Output the [X, Y] coordinate of the center of the cell containing the given text.  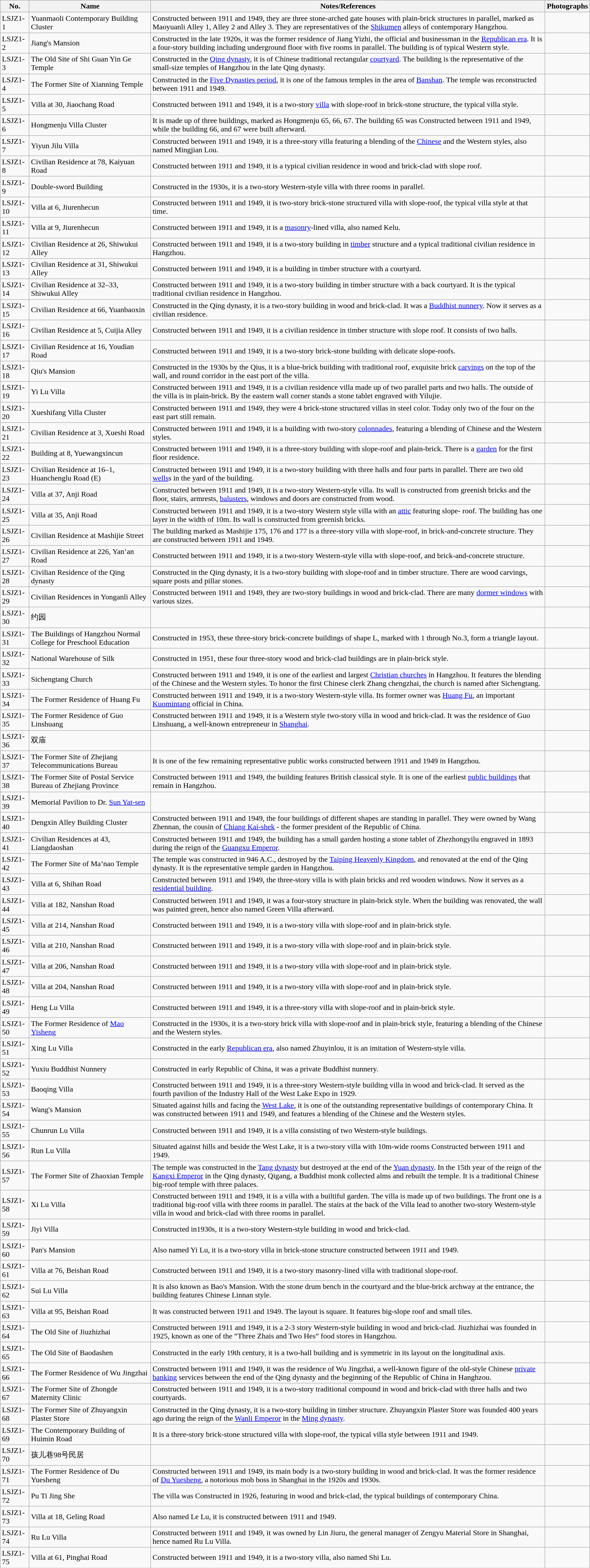
Yiyun Jilu Villa [90, 146]
孩儿巷98号民居 [90, 1455]
Constructed in1930s, it is a two-story Western-style building in wood and brick-clad. [348, 1229]
LSJZ1-17 [15, 351]
LSJZ1-55 [15, 1130]
LSJZ1-1 [15, 23]
LSJZ1-57 [15, 1175]
Villa at 35, Anji Road [90, 515]
LSJZ1-41 [15, 843]
Name [90, 6]
Building at 8, Yuewangxincun [90, 453]
Civilian Residence at 66, Yuanbaoxin [90, 310]
Villa at 206, Nanshan Road [90, 966]
Constructed in 1951, these four three-story wood and brick-clad buildings are in plain-brick style. [348, 658]
Constructed between 1911 and 1949, it is a two-story Western-style villa. Its former owner was Huang Fu, an important Kuomintang official in China. [348, 699]
Civilian Residences at 43, Liangdaoshan [90, 843]
LSJZ1-19 [15, 392]
Constructed in 1953, these three-story brick-concrete buildings of shape L, marked with 1 through No.3, form a triangle layout. [348, 638]
LSJZ1-7 [15, 146]
LSJZ1-58 [15, 1204]
LSJZ1-61 [15, 1271]
LSJZ1-26 [15, 535]
LSJZ1-4 [15, 84]
Constructed between 1911 and 1949, it is a civilian residence in timber structure with slope roof. It consists of two halls. [348, 330]
LSJZ1-65 [15, 1353]
LSJZ1-51 [15, 1048]
LSJZ1-24 [15, 494]
LSJZ1-60 [15, 1250]
Sichengtang Church [90, 679]
LSJZ1-6 [15, 125]
Civilian Residence at 16–1, Huanchenglu Road (E) [90, 474]
LSJZ1-25 [15, 515]
Also named Yi Lu, it is a two-story villa in brick-stone structure constructed between 1911 and 1949. [348, 1250]
The Former Site of Zhaoxian Temple [90, 1175]
It is a three-story brick-stone structured villa with slope-roof, the typical villa style between 1911 and 1949. [348, 1435]
LSJZ1-54 [15, 1110]
The villa was Constructed in 1926, featuring in wood and brick-clad, the typical buildings of contemporary China. [348, 1496]
Situated against hills and beside the West Lake, it is a two-story villa with 10m-wide rooms Constructed between 1911 and 1949. [348, 1151]
LSJZ1-18 [15, 371]
LSJZ1-20 [15, 412]
Villa at 37, Anji Road [90, 494]
Xi Lu Villa [90, 1204]
Civilian Residence at 78, Kaiyuan Road [90, 166]
LSJZ1-69 [15, 1435]
Constructed between 1911 and 1949, it is a building with two-story colonnades, featuring a blending of Chinese and the Western styles. [348, 433]
Sui Lu Villa [90, 1291]
LSJZ1-34 [15, 699]
Jiang's Mansion [90, 43]
The Former Site of Zhuyangxin Plaster Store [90, 1414]
Yi Lu Villa [90, 392]
The Former Residence of Mao Yisheng [90, 1028]
It is one of the few remaining representative public works constructed between 1911 and 1949 in Hangzhou. [348, 761]
Constructed between 1911 and 1949, it is a two-story villa, also named Shi Lu. [348, 1558]
LSJZ1-73 [15, 1517]
Civilian Residence at 3, Xueshi Road [90, 433]
Constructed between 1911 and 1949, it is a two-story building in timber structure and a typical traditional civilian residence in Hangzhou. [348, 248]
LSJZ1-31 [15, 638]
LSJZ1-32 [15, 658]
Villa at 214, Nanshan Road [90, 925]
LSJZ1-75 [15, 1558]
The Old Site of Baodashen [90, 1353]
LSJZ1-11 [15, 228]
Constructed between 1911 and 1949, it is two-story brick-stone structured villa with slope-roof, the typical villa style at that time. [348, 207]
Villa at 30, Jiaochang Road [90, 105]
LSJZ1-66 [15, 1373]
Civilian Residence at 16, Youdian Road [90, 351]
Civilian Residences in Yonganli Alley [90, 597]
LSJZ1-48 [15, 987]
The Old Site of Jiuzhizhai [90, 1332]
Constructed between 1911 and 1949, it is a three-story building with slope-roof and plain-brick. There is a garden for the first floor residence. [348, 453]
No. [15, 6]
Qiu's Mansion [90, 371]
LSJZ1-23 [15, 474]
Xing Lu Villa [90, 1048]
Baoqing Villa [90, 1089]
LSJZ1-3 [15, 64]
Villa at 6, Shihan Road [90, 884]
The Old Site of Shi Guan Yin Ge Temple [90, 64]
Wang's Mansion [90, 1110]
LSJZ1-56 [15, 1151]
Dengxin Alley Building Cluster [90, 822]
LSJZ1-5 [15, 105]
Constructed between 1911 and 1949, it is a two-story traditional compound in wood and brick-clad with three halls and two courtyards. [348, 1394]
Villa at 61, Pinghai Road [90, 1558]
Jiyi Villa [90, 1229]
Villa at 204, Nanshan Road [90, 987]
The Former Residence of Huang Fu [90, 699]
LSJZ1-29 [15, 597]
Civilian Residence at 26, Shiwukui Alley [90, 248]
Heng Lu Villa [90, 1007]
Ru Lu Villa [90, 1537]
Pan's Mansion [90, 1250]
Constructed between 1911 and 1949, the three-story villa is with plain bricks and red wooden windows. Now it serves as a residential building. [348, 884]
LSJZ1-71 [15, 1476]
Constructed in the Five Dynasties period, it is one of the famous temples in the area of Banshan. The temple was reconstructed between 1911 and 1949. [348, 84]
LSJZ1-36 [15, 740]
双庙 [90, 740]
Villa at 76, Beishan Road [90, 1271]
Pu Ti Jing She [90, 1496]
Constructed in early Republic of China, it was a private Buddhist nunnery. [348, 1069]
LSJZ1-8 [15, 166]
Villa at 210, Nanshan Road [90, 946]
LSJZ1-62 [15, 1291]
LSJZ1-22 [15, 453]
LSJZ1-21 [15, 433]
LSJZ1-49 [15, 1007]
Also named Le Lu, it is constructed between 1911 and 1949. [348, 1517]
Constructed between 1911 and 1949, it is a two-story masonry-lined villa with traditional slope-roof. [348, 1271]
LSJZ1-47 [15, 966]
LSJZ1-63 [15, 1312]
LSJZ1-35 [15, 720]
Civilian Residence at 31, Shiwukui Alley [90, 269]
The Former Residence of Guo Linshuang [90, 720]
Yuanmaoli Contemporary Building Cluster [90, 23]
Constructed in the early 19th century, it is a two-hall building and is symmetric in its layout on the longitudinal axis. [348, 1353]
The Former Site of Zhongde Maternity Clinic [90, 1394]
Constructed in the early Republican era, also named Zhuyinlou, it is an imitation of Western-style villa. [348, 1048]
LSJZ1-12 [15, 248]
Constructed between 1911 and 1949, it is a three-story villa featuring a blending of the Chinese and the Western styles, also named Mingjian Lou. [348, 146]
Civilian Residence at 32–33, Shiwukui Alley [90, 289]
Constructed between 1911 and 1949, it is a two-story Western-style villa with slope-roof, and brick-and-concrete structure. [348, 556]
Constructed in the Qing dynasty, it is a two-story building in wood and brick-clad. It was a Buddhist nunnery. Now it serves as a civilian residence. [348, 310]
Constructed between 1911 and 1949, they are two-story buildings in wood and brick-clad. There are many dormer windows with various sizes. [348, 597]
Constructed in the 1930s, it is a two-story Western-style villa with three rooms in parallel. [348, 187]
LSJZ1-50 [15, 1028]
LSJZ1-52 [15, 1069]
Xueshifang Villa Cluster [90, 412]
The Former Site of Postal Service Bureau of Zhejiang Province [90, 781]
LSJZ1-46 [15, 946]
约园 [90, 617]
Villa at 9, Jiurenhecun [90, 228]
Chunrun Lu Villa [90, 1130]
LSJZ1-15 [15, 310]
Constructed between 1911 and 1949, it is a two-story villa with slope-roof in brick-stone structure, the typical villa style. [348, 105]
Civilian Residence at Mashijie Street [90, 535]
LSJZ1-72 [15, 1496]
Constructed between 1911 and 1949, it was owned by Lin Jiuru, the general manager of Zengyu Material Store in Shanghai, hence named Ru Lu Villa. [348, 1537]
LSJZ1-10 [15, 207]
Constructed between 1911 and 1949, the building features British classical style. It is one of the earliest public buildings that remain in Hangzhou. [348, 781]
Hongmenju Villa Cluster [90, 125]
Villa at 95, Beishan Road [90, 1312]
LSJZ1-40 [15, 822]
Constructed between 1911 and 1949, it is a three-story villa with slope-roof and in plain-brick style. [348, 1007]
Constructed between 1911 and 1949, it is a typical civilian residence in wood and brick-clad with slope roof. [348, 166]
Memorial Pavilion to Dr. Sun Yat-sen [90, 802]
LSJZ1-37 [15, 761]
National Warehouse of Silk [90, 658]
Yuxiu Buddhist Nunnery [90, 1069]
LSJZ1-2 [15, 43]
LSJZ1-44 [15, 904]
LSJZ1-16 [15, 330]
Villa at 6, Jiurenhecun [90, 207]
The Former Site of Ma’nao Temple [90, 863]
LSJZ1-38 [15, 781]
Villa at 182, Nanshan Road [90, 904]
It was constructed between 1911 and 1949. The layout is square. It features big-slope roof and small tiles. [348, 1312]
The Former Residence of Wu Jingzhai [90, 1373]
LSJZ1-9 [15, 187]
LSJZ1-68 [15, 1414]
LSJZ1-74 [15, 1537]
LSJZ1-39 [15, 802]
The Buildings of Hangzhou Normal College for Preschool Education [90, 638]
Villa at 18, Geling Road [90, 1517]
LSJZ1-42 [15, 863]
Notes/References [348, 6]
The Former Site of Zhejiang Telecommunications Bureau [90, 761]
LSJZ1-53 [15, 1089]
Double-sword Building [90, 187]
The Former Site of Xianning Temple [90, 84]
The Contemporary Building of Huimin Road [90, 1435]
LSJZ1-28 [15, 576]
Photographs [567, 6]
Run Lu Villa [90, 1151]
Civilian Residence of the Qing dynasty [90, 576]
LSJZ1-67 [15, 1394]
Constructed between 1911 and 1949, it is a masonry-lined villa, also named Kelu. [348, 228]
Constructed between 1911 and 1949, it is a two-story brick-stone building with delicate slope-roofs. [348, 351]
LSJZ1-14 [15, 289]
LSJZ1-13 [15, 269]
Constructed between 1911 and 1949, it is a building in timber structure with a courtyard. [348, 269]
LSJZ1-27 [15, 556]
LSJZ1-59 [15, 1229]
Civilian Residence at 5, Cuijia Alley [90, 330]
Civilian Residence at 226, Yan’an Road [90, 556]
LSJZ1-64 [15, 1332]
LSJZ1-33 [15, 679]
Constructed between 1911 and 1949, it is a villa consisting of two Western-style buildings. [348, 1130]
LSJZ1-70 [15, 1455]
LSJZ1-45 [15, 925]
LSJZ1-43 [15, 884]
LSJZ1-30 [15, 617]
The Former Residence of Du Yuesheng [90, 1476]
